Return (x, y) of the center of cell containing provided text 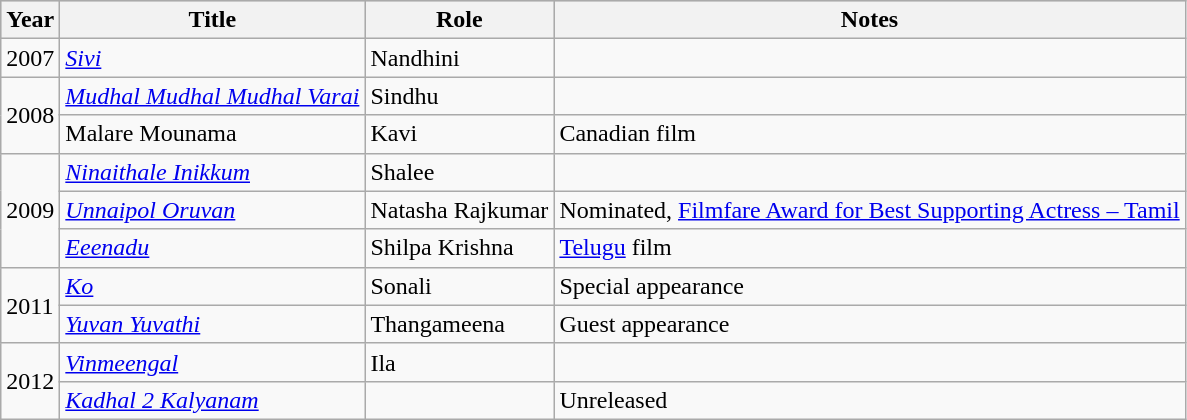
Notes (870, 20)
Special appearance (870, 286)
Natasha Rajkumar (460, 210)
Shalee (460, 172)
Eeenadu (212, 248)
Ninaithale Inikkum (212, 172)
Shilpa Krishna (460, 248)
Sindhu (460, 96)
Malare Mounama (212, 134)
2012 (30, 381)
Yuvan Yuvathi (212, 324)
2011 (30, 305)
Ko (212, 286)
Role (460, 20)
Ila (460, 362)
2007 (30, 58)
Unnaipol Oruvan (212, 210)
2009 (30, 210)
Year (30, 20)
Kavi (460, 134)
Sonali (460, 286)
Canadian film (870, 134)
Telugu film (870, 248)
Thangameena (460, 324)
Unreleased (870, 400)
Nandhini (460, 58)
Title (212, 20)
Sivi (212, 58)
Nominated, Filmfare Award for Best Supporting Actress – Tamil (870, 210)
Kadhal 2 Kalyanam (212, 400)
2008 (30, 115)
Mudhal Mudhal Mudhal Varai (212, 96)
Vinmeengal (212, 362)
Guest appearance (870, 324)
